Output the (X, Y) coordinate of the center of the cell containing the given text.  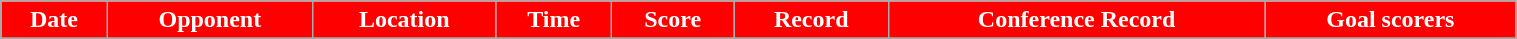
Goal scorers (1390, 20)
Conference Record (1077, 20)
Time (554, 20)
Opponent (210, 20)
Record (812, 20)
Location (404, 20)
Score (672, 20)
Date (54, 20)
